Pinpoint the cell where the given text exists, returning its [x, y] midpoint coordinate. 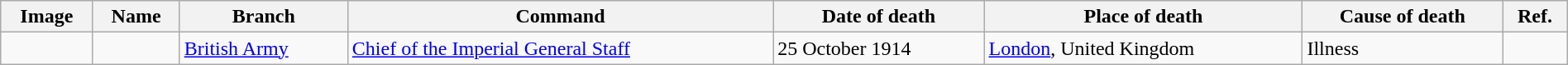
Image [46, 17]
Illness [1403, 48]
Place of death [1143, 17]
25 October 1914 [878, 48]
Command [560, 17]
British Army [263, 48]
Name [136, 17]
Chief of the Imperial General Staff [560, 48]
Ref. [1535, 17]
London, United Kingdom [1143, 48]
Date of death [878, 17]
Cause of death [1403, 17]
Branch [263, 17]
